Find where the given text appears and provide that cell's center as (x, y) coordinate. 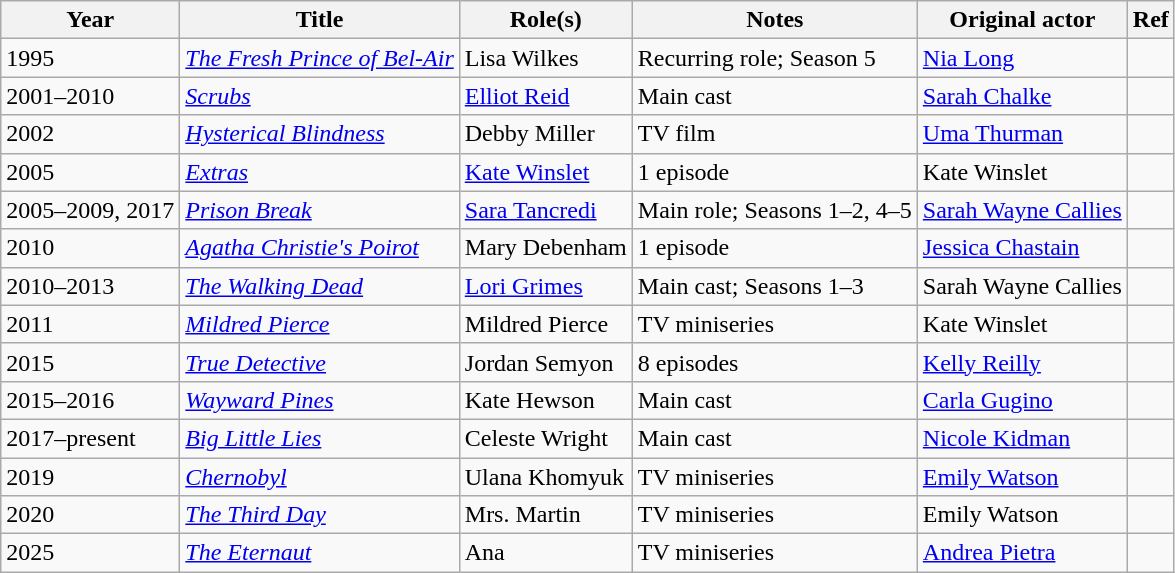
2019 (90, 477)
2015–2016 (90, 400)
Role(s) (546, 20)
Kelly Reilly (1022, 362)
2025 (90, 553)
Uma Thurman (1022, 134)
Ref (1150, 20)
Year (90, 20)
Big Little Lies (320, 438)
Lisa Wilkes (546, 58)
Celeste Wright (546, 438)
2005 (90, 172)
Ana (546, 553)
Mrs. Martin (546, 515)
Andrea Pietra (1022, 553)
2001–2010 (90, 96)
Sara Tancredi (546, 210)
2010 (90, 248)
TV film (774, 134)
Debby Miller (546, 134)
Scrubs (320, 96)
8 episodes (774, 362)
Nicole Kidman (1022, 438)
Original actor (1022, 20)
Kate Hewson (546, 400)
2002 (90, 134)
Extras (320, 172)
2011 (90, 324)
Prison Break (320, 210)
Wayward Pines (320, 400)
2017–present (90, 438)
Notes (774, 20)
Sarah Chalke (1022, 96)
Title (320, 20)
True Detective (320, 362)
Hysterical Blindness (320, 134)
2020 (90, 515)
The Fresh Prince of Bel-Air (320, 58)
The Walking Dead (320, 286)
The Third Day (320, 515)
Carla Gugino (1022, 400)
Agatha Christie's Poirot (320, 248)
The Eternaut (320, 553)
Mary Debenham (546, 248)
Elliot Reid (546, 96)
2015 (90, 362)
Ulana Khomyuk (546, 477)
2005–2009, 2017 (90, 210)
Lori Grimes (546, 286)
1995 (90, 58)
Recurring role; Season 5 (774, 58)
Jessica Chastain (1022, 248)
Chernobyl (320, 477)
Jordan Semyon (546, 362)
Main role; Seasons 1–2, 4–5 (774, 210)
2010–2013 (90, 286)
Main cast; Seasons 1–3 (774, 286)
Nia Long (1022, 58)
